Identify which cell holds the provided text, then report its (x, y) central coordinate. 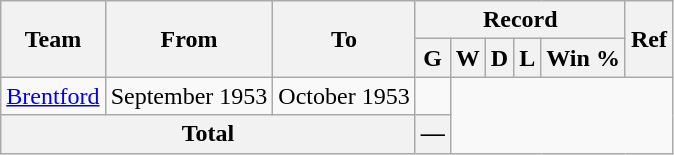
Win % (584, 58)
D (499, 58)
Brentford (53, 96)
October 1953 (344, 96)
Total (208, 134)
To (344, 39)
Record (520, 20)
G (432, 58)
W (468, 58)
Ref (648, 39)
September 1953 (189, 96)
Team (53, 39)
— (432, 134)
From (189, 39)
L (528, 58)
